Return the [X, Y] coordinate for the center point of the cell that contains the specified text.  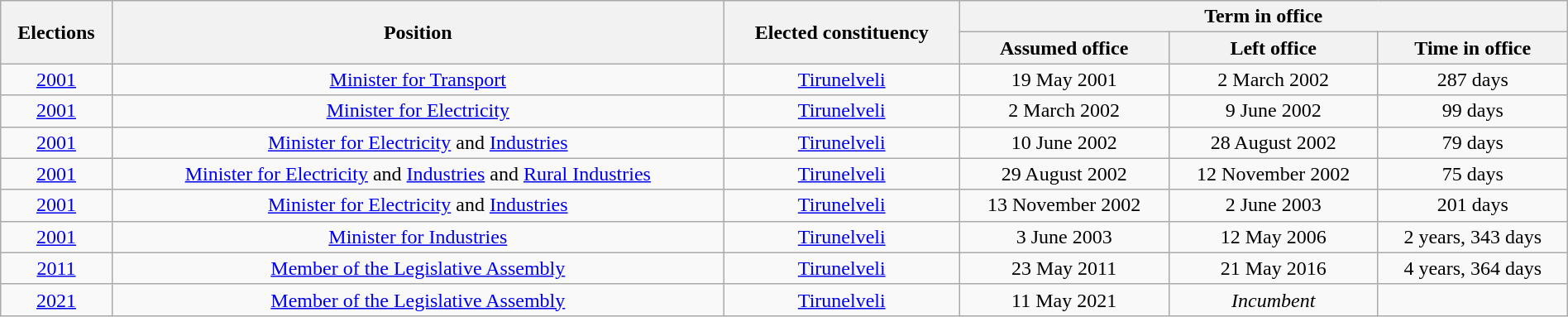
79 days [1472, 142]
Elected constituency [842, 32]
2021 [56, 300]
29 August 2002 [1064, 174]
287 days [1472, 79]
11 May 2021 [1064, 300]
Minister for Transport [418, 79]
Time in office [1472, 48]
21 May 2016 [1274, 268]
Left office [1274, 48]
75 days [1472, 174]
2011 [56, 268]
19 May 2001 [1064, 79]
Term in office [1264, 17]
12 November 2002 [1274, 174]
2 June 2003 [1274, 205]
4 years, 364 days [1472, 268]
Assumed office [1064, 48]
Minister for Electricity and Industries and Rural Industries [418, 174]
Elections [56, 32]
10 June 2002 [1064, 142]
2 years, 343 days [1472, 237]
9 June 2002 [1274, 111]
Minister for Electricity [418, 111]
28 August 2002 [1274, 142]
99 days [1472, 111]
3 June 2003 [1064, 237]
23 May 2011 [1064, 268]
201 days [1472, 205]
12 May 2006 [1274, 237]
Position [418, 32]
13 November 2002 [1064, 205]
Incumbent [1274, 300]
Minister for Industries [418, 237]
